For the text-containing cell, return its midpoint in (x, y) coordinate format. 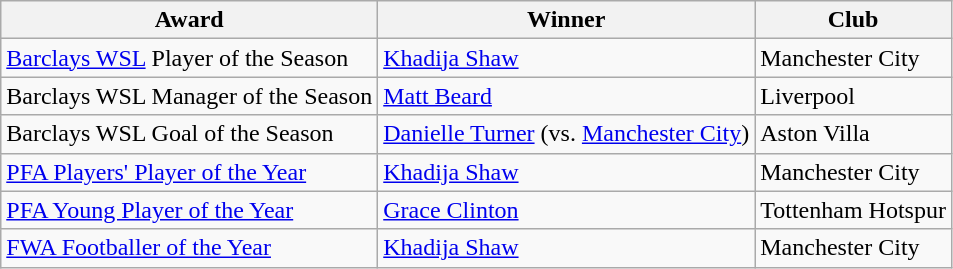
Club (854, 20)
Winner (566, 20)
Danielle Turner (vs. Manchester City) (566, 134)
PFA Young Player of the Year (190, 210)
Barclays WSL Manager of the Season (190, 96)
Tottenham Hotspur (854, 210)
FWA Footballer of the Year (190, 248)
PFA Players' Player of the Year (190, 172)
Liverpool (854, 96)
Grace Clinton (566, 210)
Barclays WSL Player of the Season (190, 58)
Matt Beard (566, 96)
Barclays WSL Goal of the Season (190, 134)
Award (190, 20)
Aston Villa (854, 134)
